Pinpoint the cell where the given text exists, returning its [x, y] midpoint coordinate. 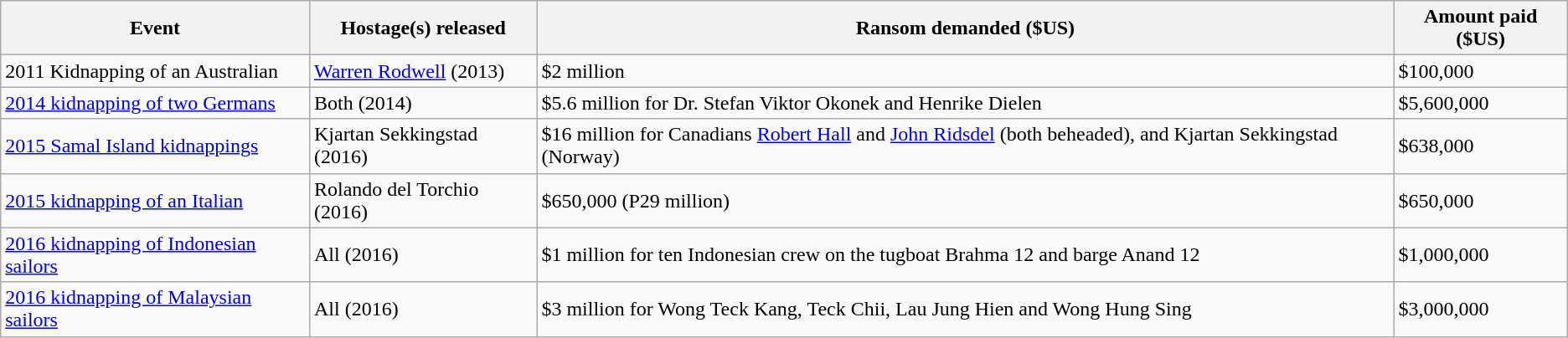
2015 Samal Island kidnappings [156, 146]
Kjartan Sekkingstad (2016) [422, 146]
Warren Rodwell (2013) [422, 71]
$2 million [965, 71]
$650,000 (P29 million) [965, 201]
$3,000,000 [1481, 310]
2011 Kidnapping of an Australian [156, 71]
2015 kidnapping of an Italian [156, 201]
$650,000 [1481, 201]
$638,000 [1481, 146]
$16 million for Canadians Robert Hall and John Ridsdel (both beheaded), and Kjartan Sekkingstad (Norway) [965, 146]
$3 million for Wong Teck Kang, Teck Chii, Lau Jung Hien and Wong Hung Sing [965, 310]
Rolando del Torchio (2016) [422, 201]
Both (2014) [422, 103]
$5,600,000 [1481, 103]
2016 kidnapping of Malaysian sailors [156, 310]
$1,000,000 [1481, 254]
Event [156, 28]
2014 kidnapping of two Germans [156, 103]
$100,000 [1481, 71]
$1 million for ten Indonesian crew on the tugboat Brahma 12 and barge Anand 12 [965, 254]
2016 kidnapping of Indonesian sailors [156, 254]
$5.6 million for Dr. Stefan Viktor Okonek and Henrike Dielen [965, 103]
Ransom demanded ($US) [965, 28]
Hostage(s) released [422, 28]
Amount paid ($US) [1481, 28]
